Provide the [X, Y] coordinate of the cell's center where the given text is located.  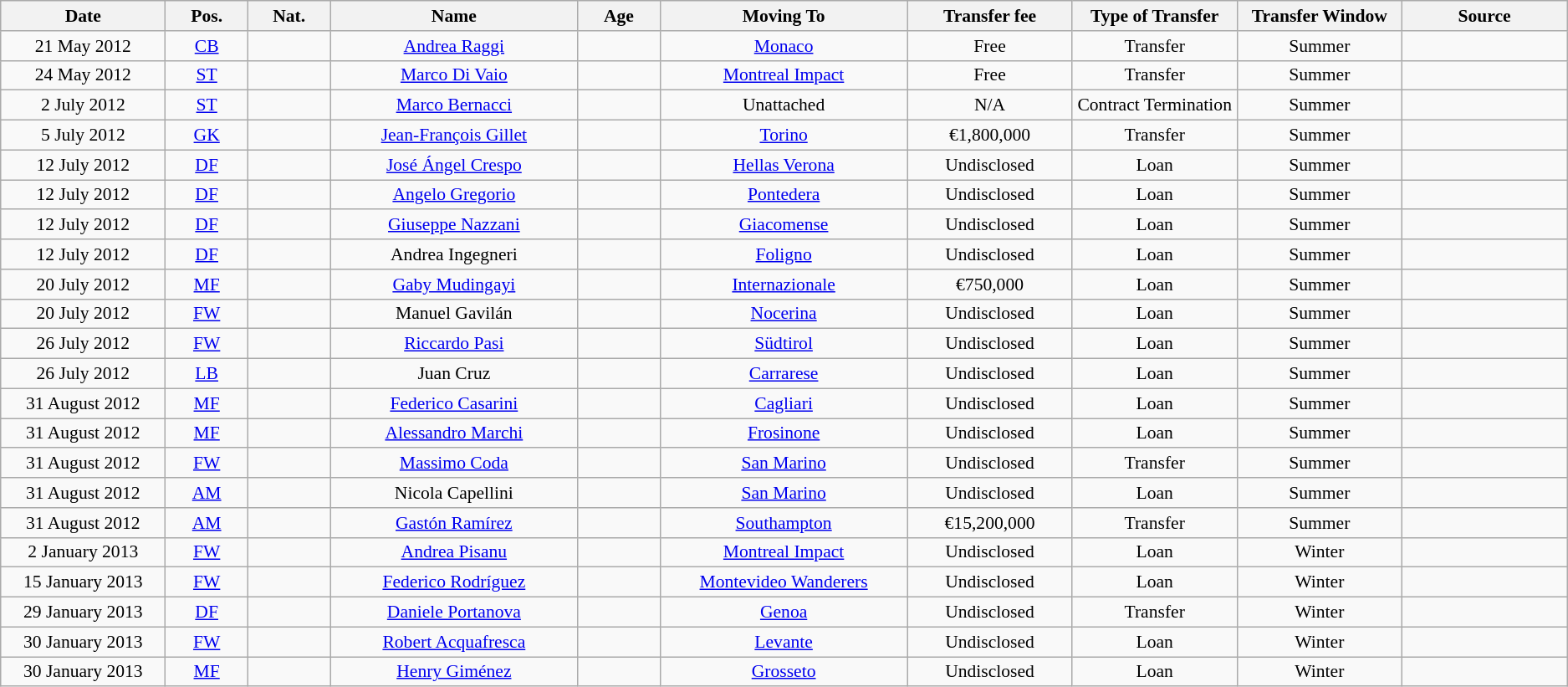
Federico Rodríguez [454, 582]
Contract Termination [1154, 105]
€1,800,000 [990, 136]
José Ángel Crespo [454, 165]
GK [207, 136]
Andrea Pisanu [454, 552]
Transfer Window [1320, 16]
Marco Di Vaio [454, 75]
Angelo Gregorio [454, 195]
Giuseppe Nazzani [454, 225]
21 May 2012 [84, 46]
24 May 2012 [84, 75]
CB [207, 46]
€15,200,000 [990, 523]
Riccardo Pasi [454, 344]
2 January 2013 [84, 552]
Henry Giménez [454, 672]
Massimo Coda [454, 464]
Monaco [784, 46]
LB [207, 374]
Cagliari [784, 403]
5 July 2012 [84, 136]
Federico Casarini [454, 403]
Southampton [784, 523]
Grosseto [784, 672]
Andrea Ingegneri [454, 254]
Nat. [289, 16]
Alessandro Marchi [454, 433]
Nicola Capellini [454, 493]
Nocerina [784, 314]
Moving To [784, 16]
Transfer fee [990, 16]
Foligno [784, 254]
Gastón Ramírez [454, 523]
2 July 2012 [84, 105]
Genoa [784, 613]
Date [84, 16]
Levante [784, 642]
Pontedera [784, 195]
€750,000 [990, 285]
Name [454, 16]
29 January 2013 [84, 613]
Type of Transfer [1154, 16]
Internazionale [784, 285]
Giacomense [784, 225]
Source [1484, 16]
N/A [990, 105]
Torino [784, 136]
Pos. [207, 16]
15 January 2013 [84, 582]
Robert Acquafresca [454, 642]
Montevideo Wanderers [784, 582]
Juan Cruz [454, 374]
Gaby Mudingayi [454, 285]
Marco Bernacci [454, 105]
Südtirol [784, 344]
Age [619, 16]
Daniele Portanova [454, 613]
Andrea Raggi [454, 46]
Frosinone [784, 433]
Unattached [784, 105]
Carrarese [784, 374]
Hellas Verona [784, 165]
Manuel Gavilán [454, 314]
Jean-François Gillet [454, 136]
